Identify which cell holds the provided text, then report its (x, y) central coordinate. 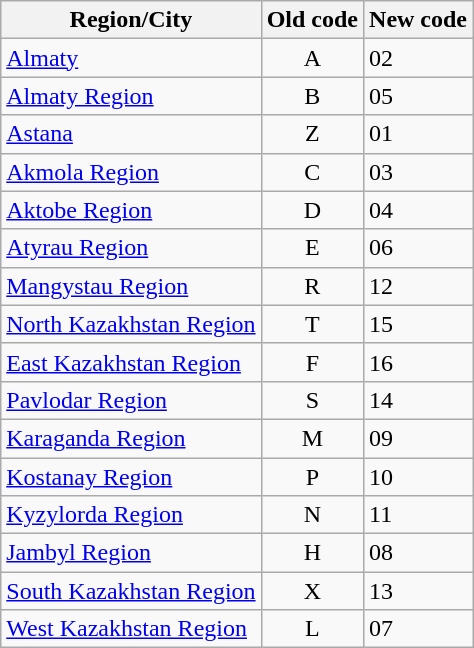
Almaty Region (131, 96)
T (312, 324)
P (312, 477)
F (312, 362)
07 (418, 629)
X (312, 591)
15 (418, 324)
02 (418, 58)
01 (418, 134)
South Kazakhstan Region (131, 591)
11 (418, 515)
Akmola Region (131, 172)
Astana (131, 134)
Aktobe Region (131, 210)
R (312, 286)
D (312, 210)
B (312, 96)
16 (418, 362)
A (312, 58)
Mangystau Region (131, 286)
Kostanay Region (131, 477)
03 (418, 172)
Almaty (131, 58)
Karaganda Region (131, 438)
H (312, 553)
12 (418, 286)
Old code (312, 20)
04 (418, 210)
Atyrau Region (131, 248)
14 (418, 400)
10 (418, 477)
Z (312, 134)
West Kazakhstan Region (131, 629)
North Kazakhstan Region (131, 324)
New code (418, 20)
C (312, 172)
06 (418, 248)
09 (418, 438)
Region/City (131, 20)
Pavlodar Region (131, 400)
S (312, 400)
13 (418, 591)
Jambyl Region (131, 553)
05 (418, 96)
M (312, 438)
N (312, 515)
Kyzylorda Region (131, 515)
E (312, 248)
East Kazakhstan Region (131, 362)
L (312, 629)
08 (418, 553)
